Capture the cell that displays the provided text and extract its (x, y) central coordinate. 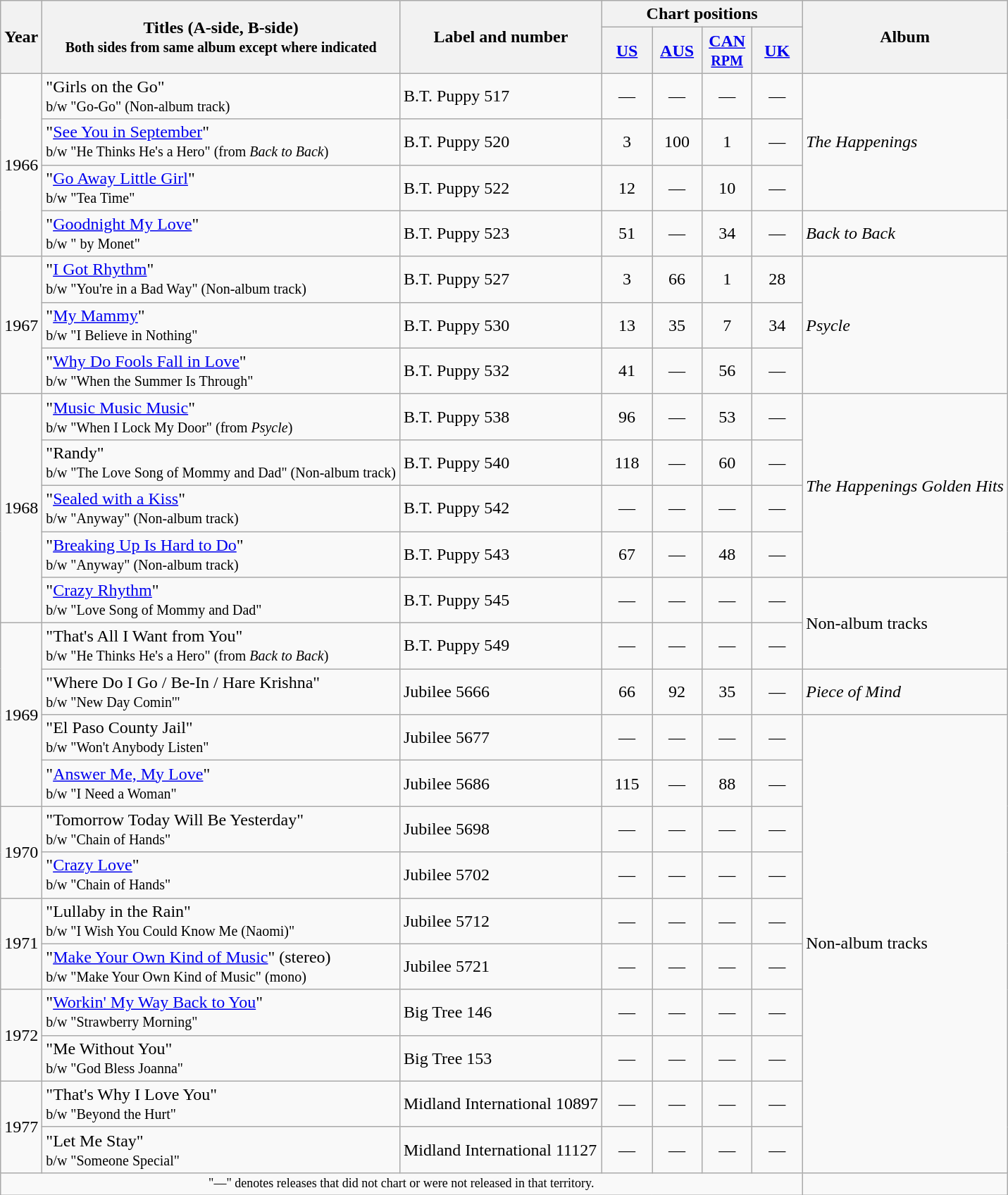
AUS (678, 51)
"I Got Rhythm"b/w "You're in a Bad Way" (Non-album track) (221, 279)
100 (678, 142)
28 (778, 279)
"—" denotes releases that did not chart or were not released in that territory. (402, 1183)
88 (727, 783)
B.T. Puppy 545 (500, 600)
B.T. Puppy 549 (500, 646)
"Crazy Rhythm"b/w "Love Song of Mommy and Dad" (221, 600)
Midland International 10897 (500, 1104)
"Make Your Own Kind of Music" (stereo)b/w "Make Your Own Kind of Music" (mono) (221, 966)
Back to Back (905, 234)
Jubilee 5698 (500, 830)
"Go Away Little Girl"b/w "Tea Time" (221, 187)
B.T. Puppy 532 (500, 370)
"That's All I Want from You"b/w "He Thinks He's a Hero" (from Back to Back) (221, 646)
Jubilee 5702 (500, 875)
53 (727, 417)
Titles (A-side, B-side)Both sides from same album except where indicated (221, 37)
"Answer Me, My Love"b/w "I Need a Woman" (221, 783)
56 (727, 370)
B.T. Puppy 520 (500, 142)
92 (678, 692)
Jubilee 5666 (500, 692)
"Tomorrow Today Will Be Yesterday"b/w "Chain of Hands" (221, 830)
Psycle (905, 325)
12 (627, 187)
"That's Why I Love You"b/w "Beyond the Hurt" (221, 1104)
Jubilee 5712 (500, 921)
96 (627, 417)
41 (627, 370)
"Crazy Love"b/w "Chain of Hands" (221, 875)
B.T. Puppy 540 (500, 462)
1977 (21, 1127)
Chart positions (702, 14)
Big Tree 146 (500, 1013)
B.T. Puppy 538 (500, 417)
UK (778, 51)
B.T. Puppy 517 (500, 96)
"My Mammy"b/w "I Believe in Nothing" (221, 325)
Big Tree 153 (500, 1058)
Piece of Mind (905, 692)
"See You in September"b/w "He Thinks He's a Hero" (from Back to Back) (221, 142)
B.T. Puppy 543 (500, 553)
B.T. Puppy 530 (500, 325)
7 (727, 325)
B.T. Puppy 542 (500, 508)
51 (627, 234)
67 (627, 553)
"El Paso County Jail"b/w "Won't Anybody Listen" (221, 738)
"Me Without You"b/w "God Bless Joanna" (221, 1058)
"Where Do I Go / Be-In / Hare Krishna"b/w "New Day Comin'" (221, 692)
The Happenings (905, 142)
"Randy"b/w "The Love Song of Mommy and Dad" (Non-album track) (221, 462)
1972 (21, 1035)
US (627, 51)
1971 (21, 944)
The Happenings Golden Hits (905, 485)
Album (905, 37)
"Music Music Music"b/w "When I Lock My Door" (from Psycle) (221, 417)
"Let Me Stay"b/w "Someone Special" (221, 1149)
1966 (21, 165)
"Breaking Up Is Hard to Do"b/w "Anyway" (Non-album track) (221, 553)
"Why Do Fools Fall in Love"b/w "When the Summer Is Through" (221, 370)
Jubilee 5677 (500, 738)
Jubilee 5686 (500, 783)
B.T. Puppy 523 (500, 234)
48 (727, 553)
1969 (21, 715)
B.T. Puppy 527 (500, 279)
"Girls on the Go"b/w "Go-Go" (Non-album track) (221, 96)
118 (627, 462)
CANRPM (727, 51)
Midland International 11127 (500, 1149)
"Lullaby in the Rain"b/w "I Wish You Could Know Me (Naomi)" (221, 921)
Label and number (500, 37)
13 (627, 325)
"Goodnight My Love"b/w " by Monet" (221, 234)
Jubilee 5721 (500, 966)
1967 (21, 325)
Year (21, 37)
115 (627, 783)
"Workin' My Way Back to You"b/w "Strawberry Morning" (221, 1013)
"Sealed with a Kiss"b/w "Anyway" (Non-album track) (221, 508)
1970 (21, 852)
10 (727, 187)
1968 (21, 508)
60 (727, 462)
B.T. Puppy 522 (500, 187)
